From the cell containing the given text, extract its center point as (X, Y) coordinate. 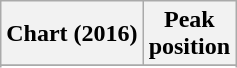
Chart (2016) (72, 34)
Peakposition (189, 34)
